Identify which cell holds the provided text, then report its [X, Y] central coordinate. 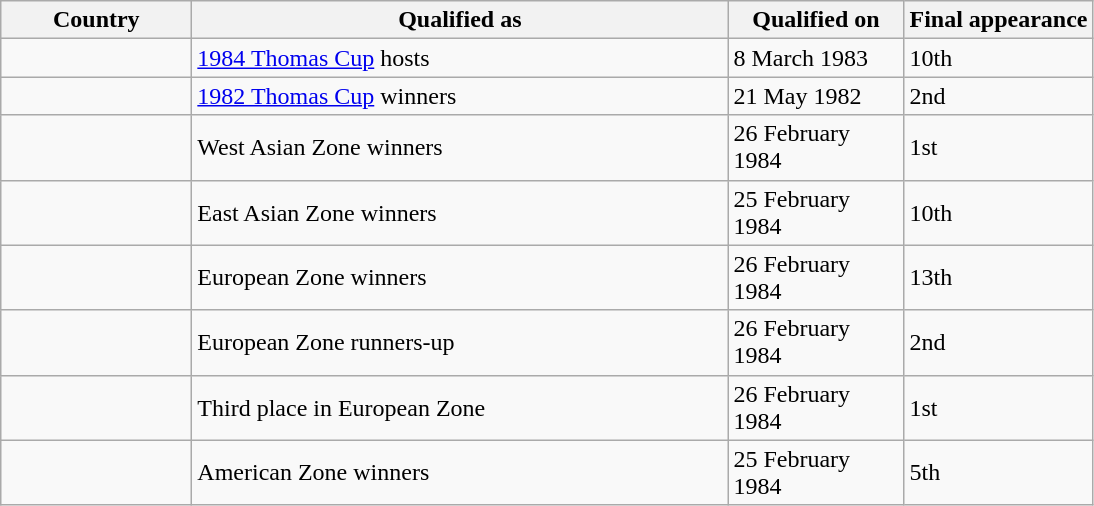
5th [998, 472]
European Zone winners [460, 278]
West Asian Zone winners [460, 148]
21 May 1982 [816, 96]
Third place in European Zone [460, 408]
European Zone runners-up [460, 342]
1982 Thomas Cup winners [460, 96]
Qualified on [816, 20]
East Asian Zone winners [460, 212]
13th [998, 278]
Country [96, 20]
1984 Thomas Cup hosts [460, 58]
Qualified as [460, 20]
8 March 1983 [816, 58]
Final appearance [998, 20]
American Zone winners [460, 472]
